Locate the cell with the specified text and output its [x, y] center coordinate. 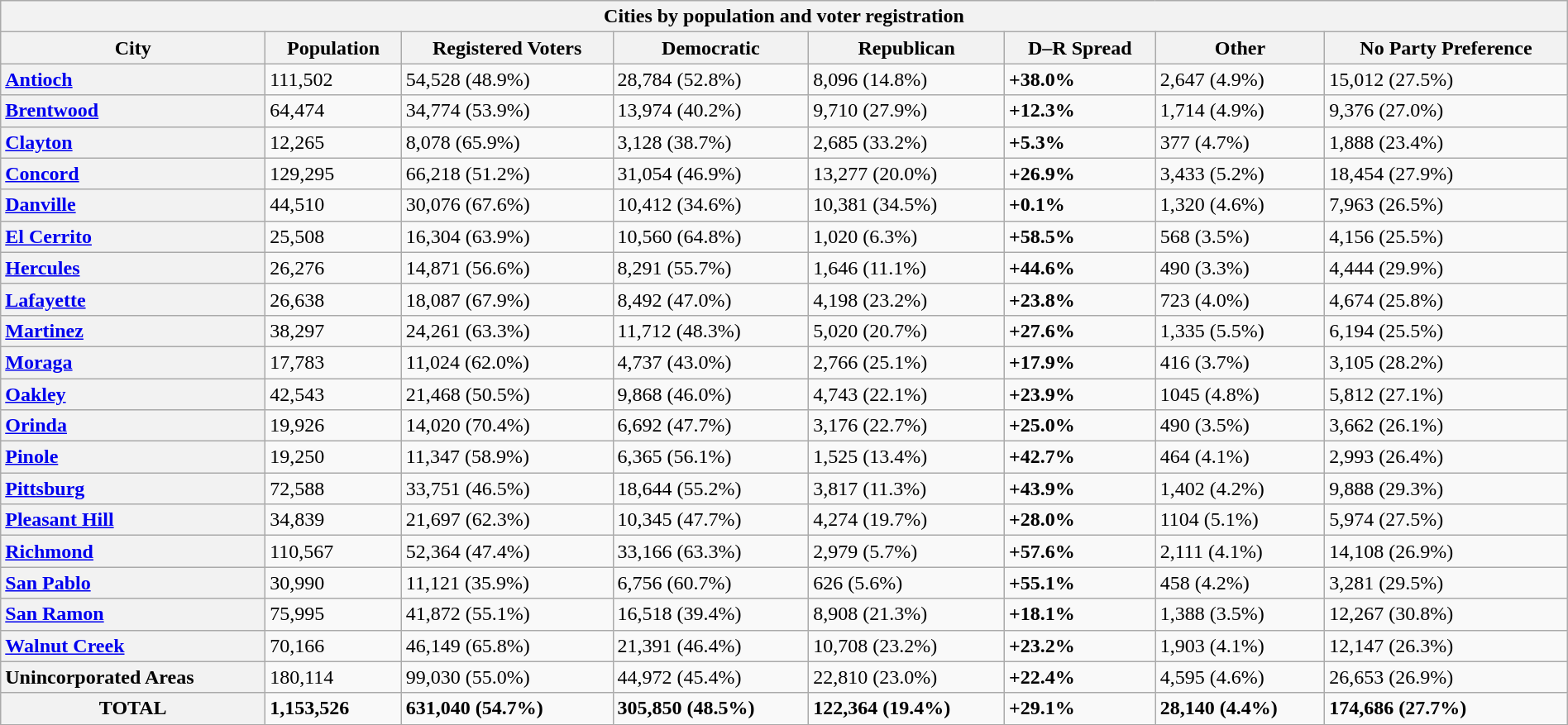
111,502 [334, 79]
13,974 (40.2%) [711, 111]
Lafayette [133, 299]
Unincorporated Areas [133, 677]
11,024 (62.0%) [507, 362]
5,812 (27.1%) [1446, 394]
30,990 [334, 583]
+38.0% [1080, 79]
No Party Preference [1446, 48]
490 (3.5%) [1241, 426]
2,979 (5.7%) [906, 551]
9,376 (27.0%) [1446, 111]
64,474 [334, 111]
+5.3% [1080, 142]
Orinda [133, 426]
5,974 (27.5%) [1446, 520]
21,391 (46.4%) [711, 646]
129,295 [334, 174]
24,261 (63.3%) [507, 331]
Martinez [133, 331]
11,347 (58.9%) [507, 457]
1,646 (11.1%) [906, 268]
Other [1241, 48]
10,708 (23.2%) [906, 646]
+29.1% [1080, 708]
18,454 (27.9%) [1446, 174]
2,993 (26.4%) [1446, 457]
+42.7% [1080, 457]
8,078 (65.9%) [507, 142]
14,020 (70.4%) [507, 426]
10,412 (34.6%) [711, 205]
8,492 (47.0%) [711, 299]
174,686 (27.7%) [1446, 708]
38,297 [334, 331]
+44.6% [1080, 268]
Antioch [133, 79]
723 (4.0%) [1241, 299]
3,105 (28.2%) [1446, 362]
70,166 [334, 646]
+23.9% [1080, 394]
El Cerrito [133, 236]
Cities by population and voter registration [784, 17]
3,281 (29.5%) [1446, 583]
1104 (5.1%) [1241, 520]
18,087 (67.9%) [507, 299]
4,674 (25.8%) [1446, 299]
3,817 (11.3%) [906, 489]
D–R Spread [1080, 48]
Republican [906, 48]
Danville [133, 205]
1,320 (4.6%) [1241, 205]
490 (3.3%) [1241, 268]
8,291 (55.7%) [711, 268]
Concord [133, 174]
+23.8% [1080, 299]
1,525 (13.4%) [906, 457]
3,128 (38.7%) [711, 142]
Brentwood [133, 111]
34,839 [334, 520]
464 (4.1%) [1241, 457]
2,647 (4.9%) [1241, 79]
4,444 (29.9%) [1446, 268]
16,518 (39.4%) [711, 614]
19,250 [334, 457]
21,697 (62.3%) [507, 520]
+0.1% [1080, 205]
1045 (4.8%) [1241, 394]
1,402 (4.2%) [1241, 489]
Moraga [133, 362]
1,714 (4.9%) [1241, 111]
+43.9% [1080, 489]
Hercules [133, 268]
8,908 (21.3%) [906, 614]
377 (4.7%) [1241, 142]
9,710 (27.9%) [906, 111]
9,888 (29.3%) [1446, 489]
2,111 (4.1%) [1241, 551]
3,176 (22.7%) [906, 426]
72,588 [334, 489]
4,156 (25.5%) [1446, 236]
46,149 (65.8%) [507, 646]
6,756 (60.7%) [711, 583]
66,218 (51.2%) [507, 174]
6,365 (56.1%) [711, 457]
Clayton [133, 142]
2,685 (33.2%) [906, 142]
12,265 [334, 142]
33,166 (63.3%) [711, 551]
+22.4% [1080, 677]
11,121 (35.9%) [507, 583]
+27.6% [1080, 331]
33,751 (46.5%) [507, 489]
+25.0% [1080, 426]
9,868 (46.0%) [711, 394]
18,644 (55.2%) [711, 489]
21,468 (50.5%) [507, 394]
631,040 (54.7%) [507, 708]
Pittsburg [133, 489]
31,054 (46.9%) [711, 174]
44,972 (45.4%) [711, 677]
4,274 (19.7%) [906, 520]
+28.0% [1080, 520]
12,147 (26.3%) [1446, 646]
416 (3.7%) [1241, 362]
1,335 (5.5%) [1241, 331]
Walnut Creek [133, 646]
28,784 (52.8%) [711, 79]
14,108 (26.9%) [1446, 551]
4,737 (43.0%) [711, 362]
22,810 (23.0%) [906, 677]
+58.5% [1080, 236]
16,304 (63.9%) [507, 236]
99,030 (55.0%) [507, 677]
15,012 (27.5%) [1446, 79]
14,871 (56.6%) [507, 268]
305,850 (48.5%) [711, 708]
13,277 (20.0%) [906, 174]
Pleasant Hill [133, 520]
626 (5.6%) [906, 583]
180,114 [334, 677]
122,364 (19.4%) [906, 708]
10,381 (34.5%) [906, 205]
26,276 [334, 268]
25,508 [334, 236]
458 (4.2%) [1241, 583]
568 (3.5%) [1241, 236]
+12.3% [1080, 111]
+17.9% [1080, 362]
10,345 (47.7%) [711, 520]
54,528 (48.9%) [507, 79]
30,076 (67.6%) [507, 205]
TOTAL [133, 708]
17,783 [334, 362]
1,020 (6.3%) [906, 236]
+23.2% [1080, 646]
2,766 (25.1%) [906, 362]
75,995 [334, 614]
110,567 [334, 551]
Democratic [711, 48]
3,433 (5.2%) [1241, 174]
44,510 [334, 205]
42,543 [334, 394]
Richmond [133, 551]
1,388 (3.5%) [1241, 614]
1,903 (4.1%) [1241, 646]
5,020 (20.7%) [906, 331]
Population [334, 48]
City [133, 48]
7,963 (26.5%) [1446, 205]
12,267 (30.8%) [1446, 614]
3,662 (26.1%) [1446, 426]
Pinole [133, 457]
34,774 (53.9%) [507, 111]
San Pablo [133, 583]
26,653 (26.9%) [1446, 677]
41,872 (55.1%) [507, 614]
19,926 [334, 426]
San Ramon [133, 614]
4,743 (22.1%) [906, 394]
Oakley [133, 394]
Registered Voters [507, 48]
+55.1% [1080, 583]
1,153,526 [334, 708]
8,096 (14.8%) [906, 79]
+26.9% [1080, 174]
4,198 (23.2%) [906, 299]
+57.6% [1080, 551]
11,712 (48.3%) [711, 331]
28,140 (4.4%) [1241, 708]
6,692 (47.7%) [711, 426]
26,638 [334, 299]
+18.1% [1080, 614]
4,595 (4.6%) [1241, 677]
10,560 (64.8%) [711, 236]
1,888 (23.4%) [1446, 142]
52,364 (47.4%) [507, 551]
6,194 (25.5%) [1446, 331]
